Identify which cell holds the provided text, then report its [X, Y] central coordinate. 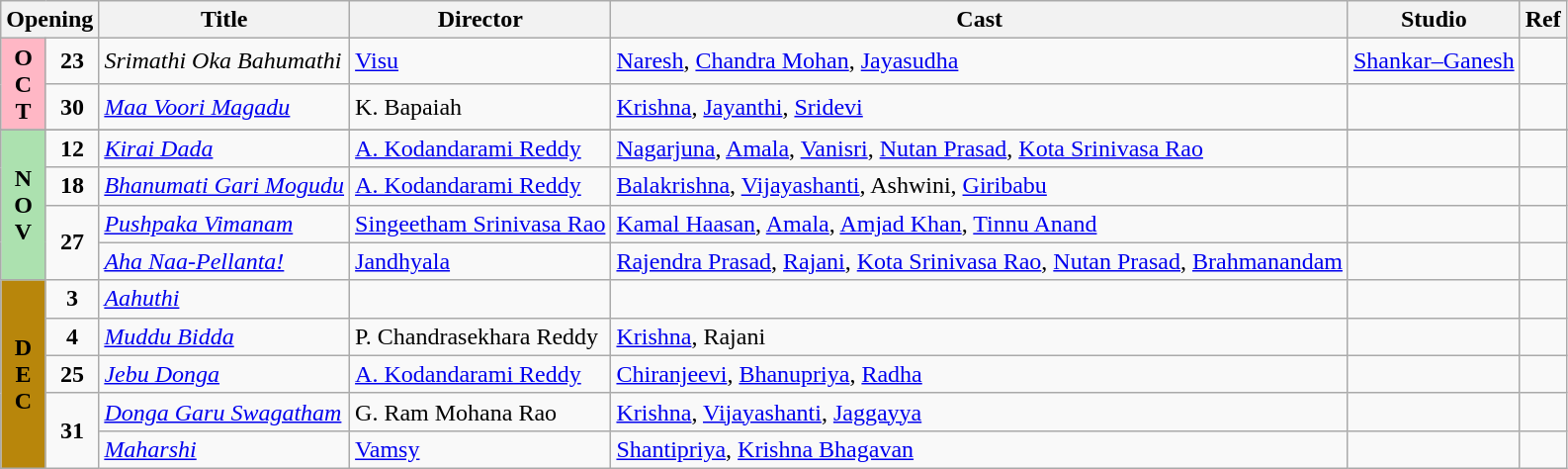
Donga Garu Swagatham [224, 412]
Jebu Donga [224, 374]
Krishna, Vijayashanti, Jaggayya [980, 412]
Title [224, 20]
Aahuthi [224, 299]
31 [72, 430]
Srimathi Oka Bahumathi [224, 61]
OCT [24, 84]
Nagarjuna, Amala, Vanisri, Nutan Prasad, Kota Srinivasa Rao [980, 148]
Studio [1434, 20]
4 [72, 336]
Chiranjeevi, Bhanupriya, Radha [980, 374]
Vamsy [480, 449]
Kirai Dada [224, 148]
K. Bapaiah [480, 107]
Maa Voori Magadu [224, 107]
30 [72, 107]
P. Chandrasekhara Reddy [480, 336]
Aha Naa-Pellanta! [224, 261]
NOV [24, 205]
G. Ram Mohana Rao [480, 412]
12 [72, 148]
Singeetham Srinivasa Rao [480, 224]
Ref [1542, 20]
Pushpaka Vimanam [224, 224]
Naresh, Chandra Mohan, Jayasudha [980, 61]
Krishna, Rajani [980, 336]
Rajendra Prasad, Rajani, Kota Srinivasa Rao, Nutan Prasad, Brahmanandam [980, 261]
3 [72, 299]
25 [72, 374]
23 [72, 61]
Balakrishna, Vijayashanti, Ashwini, Giribabu [980, 186]
27 [72, 242]
Krishna, Jayanthi, Sridevi [980, 107]
DEC [24, 374]
Cast [980, 20]
18 [72, 186]
Muddu Bidda [224, 336]
Jandhyala [480, 261]
Bhanumati Gari Mogudu [224, 186]
Visu [480, 61]
Shankar–Ganesh [1434, 61]
Kamal Haasan, Amala, Amjad Khan, Tinnu Anand [980, 224]
Shantipriya, Krishna Bhagavan [980, 449]
Opening [49, 20]
Maharshi [224, 449]
Director [480, 20]
